Locate the cell with the specified text and output its [X, Y] center coordinate. 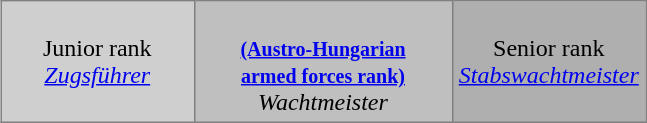
Senior rankStabswachtmeister [549, 62]
Junior rankZugsführer [97, 62]
(Austro-Hungarianarmed forces rank) Wachtmeister [323, 62]
